From the cell containing the given text, extract its center point as [X, Y] coordinate. 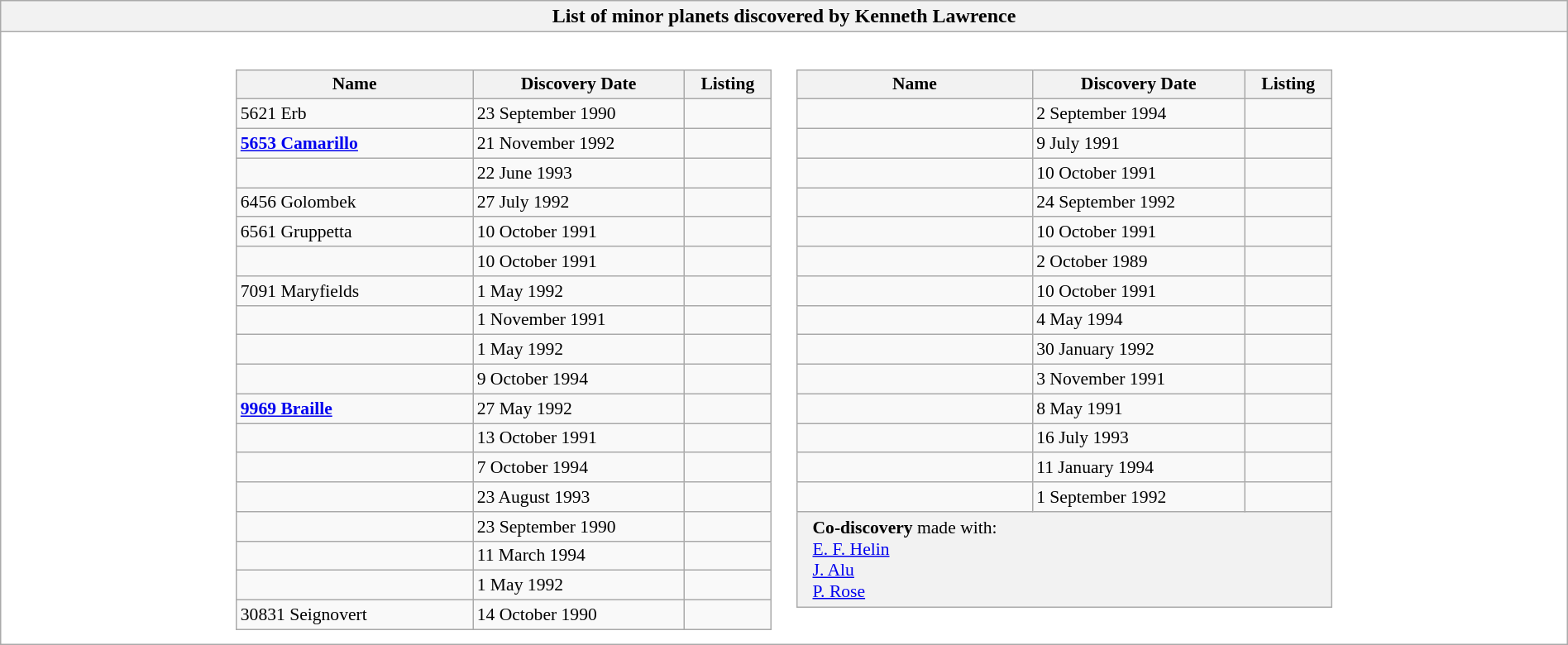
Co-discovery made with: E. F. Helin J. Alu P. Rose [1064, 559]
24 September 1992 [1138, 203]
2 October 1989 [1138, 261]
1 September 1992 [1138, 497]
11 January 1994 [1138, 467]
4 May 1994 [1138, 320]
List of minor planets discovered by Kenneth Lawrence [784, 17]
3 November 1991 [1138, 379]
14 October 1990 [579, 614]
2 September 1994 [1138, 114]
9969 Braille [355, 408]
8 May 1991 [1138, 408]
13 October 1991 [579, 438]
30 January 1992 [1138, 350]
16 July 1993 [1138, 438]
6456 Golombek [355, 203]
5621 Erb [355, 114]
7 October 1994 [579, 467]
11 March 1994 [579, 556]
30831 Seignovert [355, 614]
9 October 1994 [579, 379]
5653 Camarillo [355, 143]
22 June 1993 [579, 173]
23 August 1993 [579, 497]
27 May 1992 [579, 408]
27 July 1992 [579, 203]
9 July 1991 [1138, 143]
21 November 1992 [579, 143]
1 November 1991 [579, 320]
7091 Maryfields [355, 290]
6561 Gruppetta [355, 232]
